Provide the [x, y] coordinate of the cell's center where the given text is located.  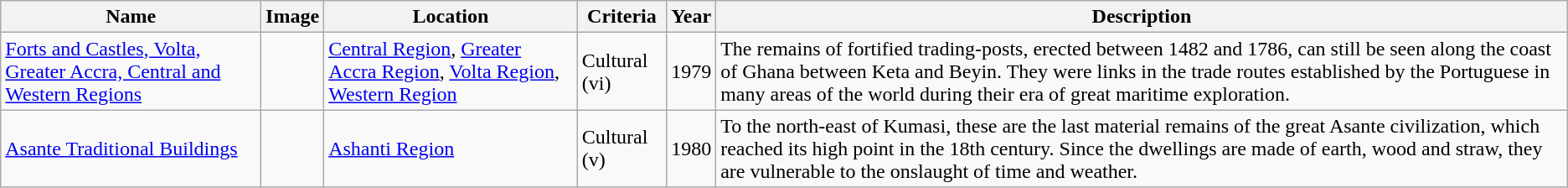
Year [692, 17]
Location [451, 17]
Ashanti Region [451, 149]
Forts and Castles, Volta, Greater Accra, Central and Western Regions [131, 71]
Criteria [622, 17]
1979 [692, 71]
Asante Traditional Buildings [131, 149]
Name [131, 17]
Cultural (v) [622, 149]
Cultural (vi) [622, 71]
Description [1142, 17]
Image [293, 17]
Central Region, Greater Accra Region, Volta Region, Western Region [451, 71]
1980 [692, 149]
